Determine the (X, Y) coordinate at the center of the cell enclosing the given text.  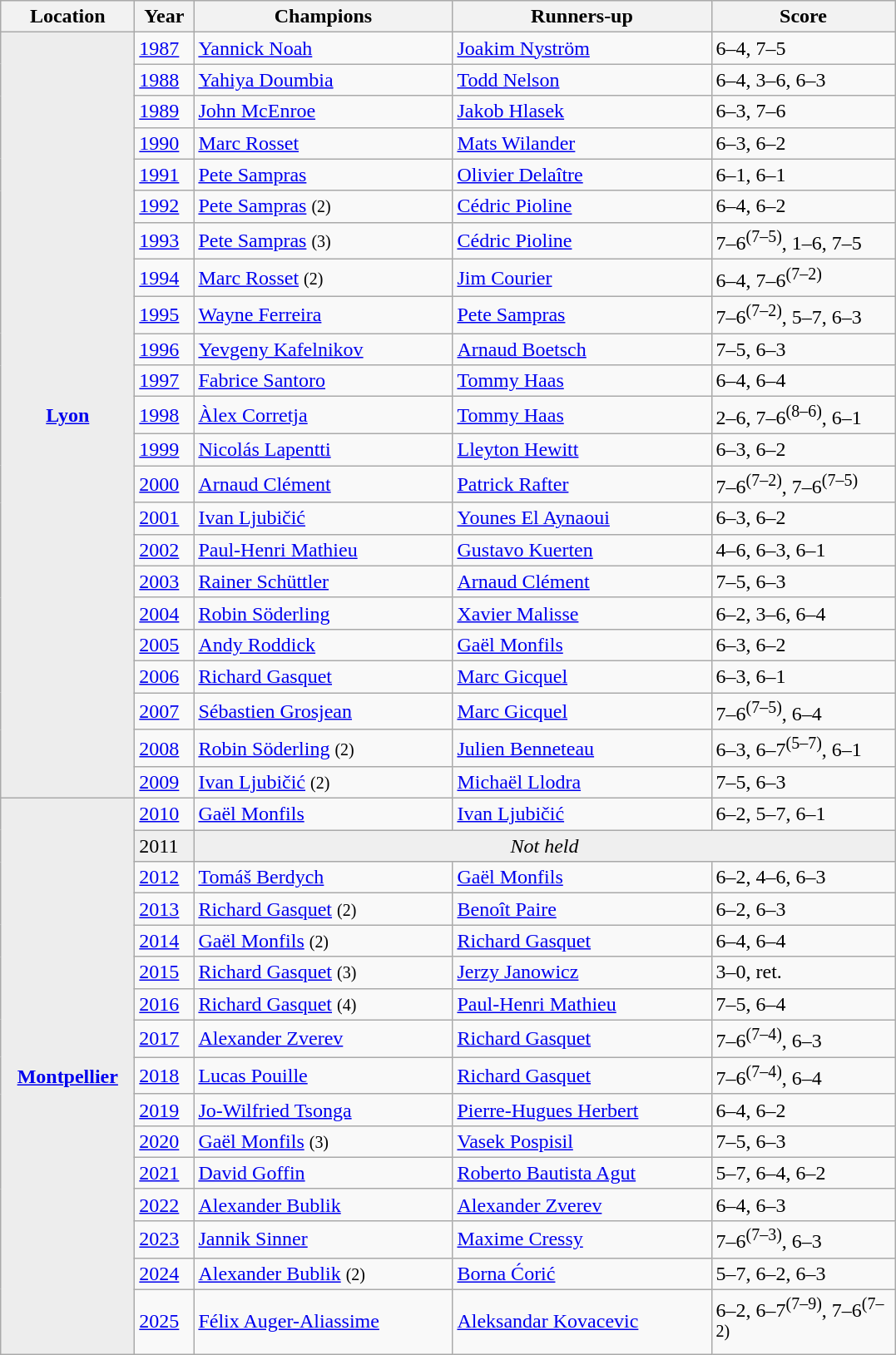
1997 (165, 381)
2001 (165, 518)
1994 (165, 278)
2006 (165, 676)
7–6(7–2), 7–6(7–5) (804, 484)
Jim Courier (582, 278)
5–7, 6–4, 6–2 (804, 1173)
5–7, 6–2, 6–3 (804, 1273)
Tomáš Berdych (323, 878)
Marc Rosset (2) (323, 278)
7–6(7–3), 6–3 (804, 1239)
6–1, 6–1 (804, 175)
Patrick Rafter (582, 484)
1996 (165, 349)
2008 (165, 749)
6–2, 6–7(7–9), 7–6(7–2) (804, 1322)
4–6, 6–3, 6–1 (804, 550)
Borna Ćorić (582, 1273)
7–5, 6–4 (804, 1004)
Wayne Ferreira (323, 314)
2023 (165, 1239)
Benoît Paire (582, 909)
3–0, ret. (804, 972)
Sébastien Grosjean (323, 712)
2016 (165, 1004)
2014 (165, 941)
2021 (165, 1173)
Year (165, 17)
Julien Benneteau (582, 749)
2019 (165, 1110)
6–4, 6–3 (804, 1204)
Jerzy Janowicz (582, 972)
Nicolás Lapentti (323, 450)
2005 (165, 645)
Ivan Ljubičić (2) (323, 783)
2012 (165, 878)
1993 (165, 241)
6–2, 3–6, 6–4 (804, 613)
Not held (544, 846)
Xavier Malisse (582, 613)
Jo-Wilfried Tsonga (323, 1110)
1988 (165, 80)
Richard Gasquet (4) (323, 1004)
Lyon (68, 416)
1990 (165, 143)
Pete Sampras (3) (323, 241)
7–6(7–4), 6–4 (804, 1076)
2004 (165, 613)
Lucas Pouille (323, 1076)
2–6, 7–6(8–6), 6–1 (804, 416)
Rainer Schüttler (323, 581)
Montpellier (68, 1076)
Félix Auger-Aliassime (323, 1322)
6–4, 7–6(7–2) (804, 278)
Alexander Bublik (323, 1204)
Younes El Aynaoui (582, 518)
Jannik Sinner (323, 1239)
Aleksandar Kovacevic (582, 1322)
Roberto Bautista Agut (582, 1173)
6–3, 6–7(5–7), 6–1 (804, 749)
Richard Gasquet (3) (323, 972)
Andy Roddick (323, 645)
2010 (165, 814)
1999 (165, 450)
Vasek Pospisil (582, 1141)
2003 (165, 581)
Lleyton Hewitt (582, 450)
Yahiya Doumbia (323, 80)
2013 (165, 909)
2018 (165, 1076)
7–6(7–5), 1–6, 7–5 (804, 241)
Pierre-Hugues Herbert (582, 1110)
2002 (165, 550)
Michaël Llodra (582, 783)
1995 (165, 314)
Gaël Monfils (2) (323, 941)
Location (68, 17)
1998 (165, 416)
Àlex Corretja (323, 416)
Robin Söderling (323, 613)
Richard Gasquet (2) (323, 909)
David Goffin (323, 1173)
2015 (165, 972)
Maxime Cressy (582, 1239)
6–2, 5–7, 6–1 (804, 814)
Marc Rosset (323, 143)
6–4, 3–6, 6–3 (804, 80)
1991 (165, 175)
Yevgeny Kafelnikov (323, 349)
6–2, 4–6, 6–3 (804, 878)
2017 (165, 1038)
Jakob Hlasek (582, 111)
6–2, 6–3 (804, 909)
1989 (165, 111)
2024 (165, 1273)
Fabrice Santoro (323, 381)
2025 (165, 1322)
6–3, 7–6 (804, 111)
Mats Wilander (582, 143)
2020 (165, 1141)
Yannick Noah (323, 48)
John McEnroe (323, 111)
Pete Sampras (2) (323, 206)
2009 (165, 783)
Runners-up (582, 17)
1992 (165, 206)
2000 (165, 484)
6–3, 6–1 (804, 676)
Score (804, 17)
Joakim Nyström (582, 48)
Gaël Monfils (3) (323, 1141)
Champions (323, 17)
7–6(7–4), 6–3 (804, 1038)
2007 (165, 712)
Robin Söderling (2) (323, 749)
Olivier Delaître (582, 175)
2022 (165, 1204)
Gustavo Kuerten (582, 550)
2011 (165, 846)
1987 (165, 48)
Todd Nelson (582, 80)
Alexander Bublik (2) (323, 1273)
7–6(7–5), 6–4 (804, 712)
Arnaud Boetsch (582, 349)
7–6(7–2), 5–7, 6–3 (804, 314)
6–4, 7–5 (804, 48)
